Identify which cell holds the provided text, then report its (x, y) central coordinate. 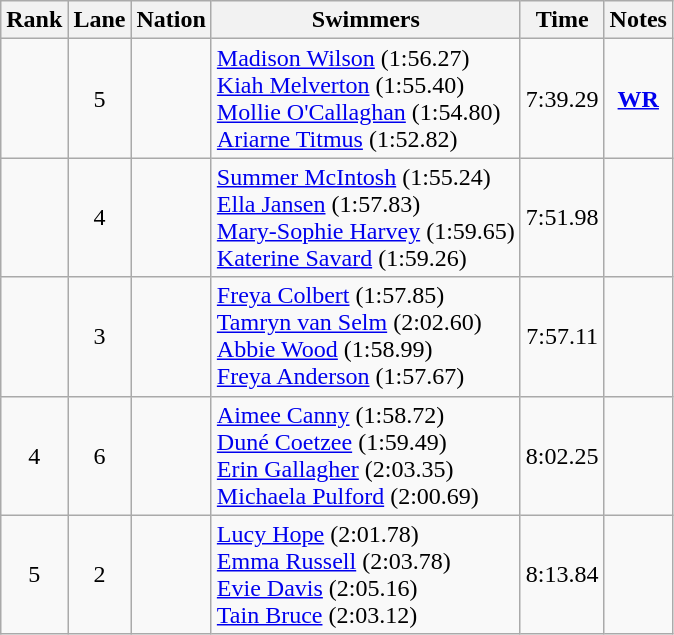
Rank (34, 20)
Nation (171, 20)
Time (562, 20)
8:02.25 (562, 456)
Swimmers (366, 20)
7:39.29 (562, 98)
Freya Colbert (1:57.85)Tamryn van Selm (2:02.60)Abbie Wood (1:58.99)Freya Anderson (1:57.67) (366, 336)
3 (100, 336)
Lucy Hope (2:01.78)Emma Russell (2:03.78)Evie Davis (2:05.16)Tain Bruce (2:03.12) (366, 574)
Lane (100, 20)
WR (638, 98)
Aimee Canny (1:58.72)Duné Coetzee (1:59.49)Erin Gallagher (2:03.35)Michaela Pulford (2:00.69) (366, 456)
Summer McIntosh (1:55.24)Ella Jansen (1:57.83)Mary-Sophie Harvey (1:59.65)Katerine Savard (1:59.26) (366, 218)
8:13.84 (562, 574)
2 (100, 574)
7:57.11 (562, 336)
6 (100, 456)
7:51.98 (562, 218)
Notes (638, 20)
Madison Wilson (1:56.27)Kiah Melverton (1:55.40)Mollie O'Callaghan (1:54.80)Ariarne Titmus (1:52.82) (366, 98)
